Determine the (x, y) coordinate at the center of the cell enclosing the given text.  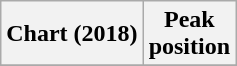
Chart (2018) (72, 34)
Peak position (189, 34)
